Locate the cell with the specified text and output its [x, y] center coordinate. 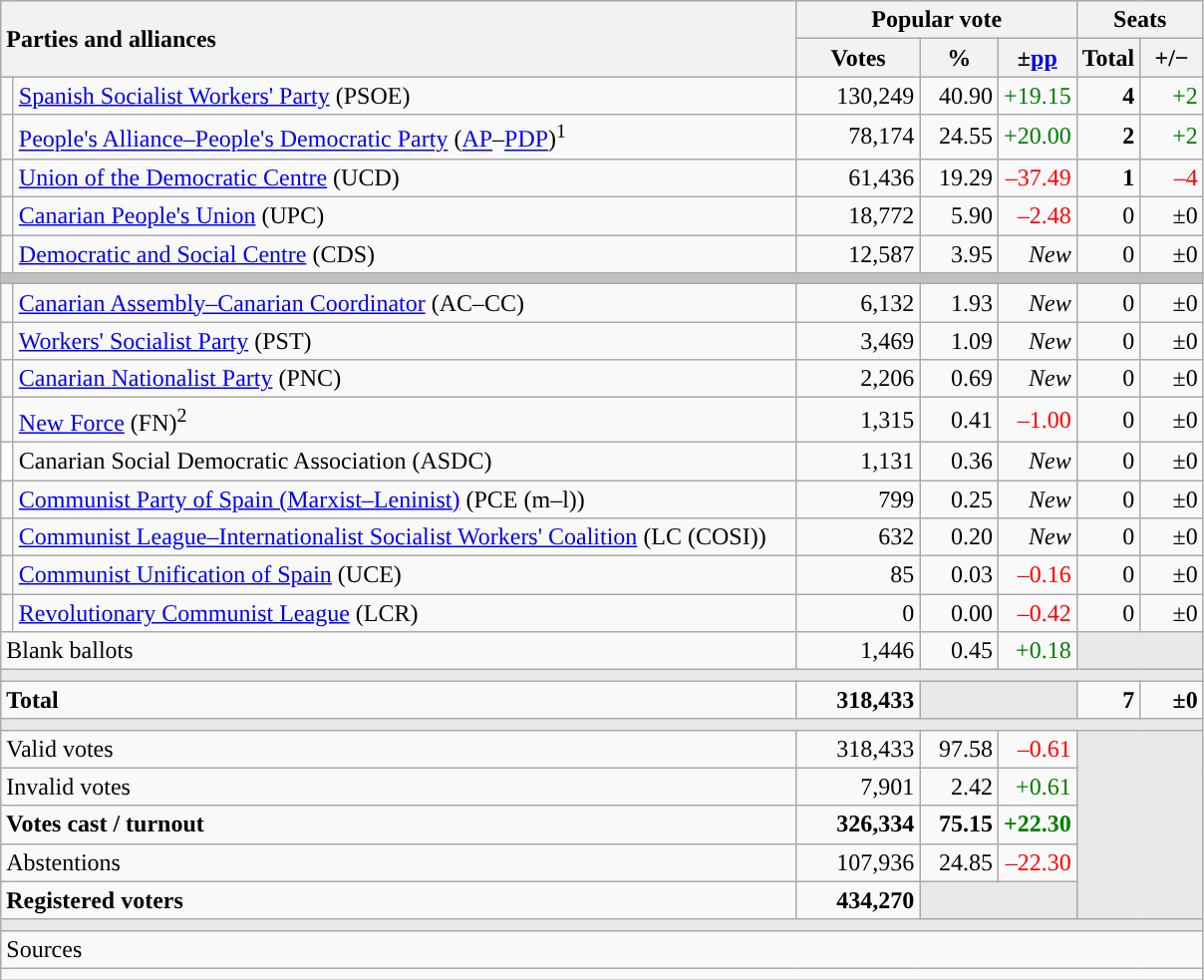
799 [858, 499]
5.90 [959, 216]
0.45 [959, 651]
–0.42 [1037, 613]
0.03 [959, 575]
1.93 [959, 303]
Votes [858, 58]
+0.18 [1037, 651]
3,469 [858, 341]
Sources [602, 949]
–4 [1172, 177]
Parties and alliances [399, 39]
2.42 [959, 787]
40.90 [959, 96]
–22.30 [1037, 862]
1,446 [858, 651]
24.85 [959, 862]
Popular vote [937, 20]
–1.00 [1037, 421]
Communist Party of Spain (Marxist–Leninist) (PCE (m–l)) [405, 499]
–0.61 [1037, 749]
Spanish Socialist Workers' Party (PSOE) [405, 96]
3.95 [959, 254]
Workers' Socialist Party (PST) [405, 341]
1.09 [959, 341]
Canarian People's Union (UPC) [405, 216]
97.58 [959, 749]
12,587 [858, 254]
–37.49 [1037, 177]
0.20 [959, 537]
326,334 [858, 824]
New Force (FN)2 [405, 421]
Canarian Nationalist Party (PNC) [405, 379]
0.69 [959, 379]
Canarian Social Democratic Association (ASDC) [405, 461]
Valid votes [399, 749]
% [959, 58]
107,936 [858, 862]
0.41 [959, 421]
+22.30 [1037, 824]
+0.61 [1037, 787]
75.15 [959, 824]
Revolutionary Communist League (LCR) [405, 613]
Abstentions [399, 862]
85 [858, 575]
+19.15 [1037, 96]
People's Alliance–People's Democratic Party (AP–PDP)1 [405, 138]
61,436 [858, 177]
2 [1108, 138]
Democratic and Social Centre (CDS) [405, 254]
Canarian Assembly–Canarian Coordinator (AC–CC) [405, 303]
18,772 [858, 216]
–2.48 [1037, 216]
+/− [1172, 58]
7,901 [858, 787]
0.00 [959, 613]
4 [1108, 96]
+20.00 [1037, 138]
130,249 [858, 96]
Registered voters [399, 900]
Invalid votes [399, 787]
1,131 [858, 461]
19.29 [959, 177]
632 [858, 537]
0.25 [959, 499]
Union of the Democratic Centre (UCD) [405, 177]
1,315 [858, 421]
Communist League–Internationalist Socialist Workers' Coalition (LC (COSI)) [405, 537]
78,174 [858, 138]
434,270 [858, 900]
±pp [1037, 58]
24.55 [959, 138]
1 [1108, 177]
Votes cast / turnout [399, 824]
2,206 [858, 379]
Blank ballots [399, 651]
7 [1108, 700]
6,132 [858, 303]
0.36 [959, 461]
Seats [1140, 20]
Communist Unification of Spain (UCE) [405, 575]
–0.16 [1037, 575]
